Output the [X, Y] coordinate of the center of the cell containing the given text.  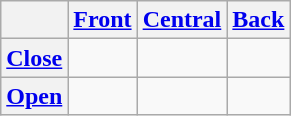
Central [182, 20]
Back [258, 20]
Open [34, 96]
Close [34, 58]
Front [102, 20]
